Identify which cell holds the provided text, then report its (x, y) central coordinate. 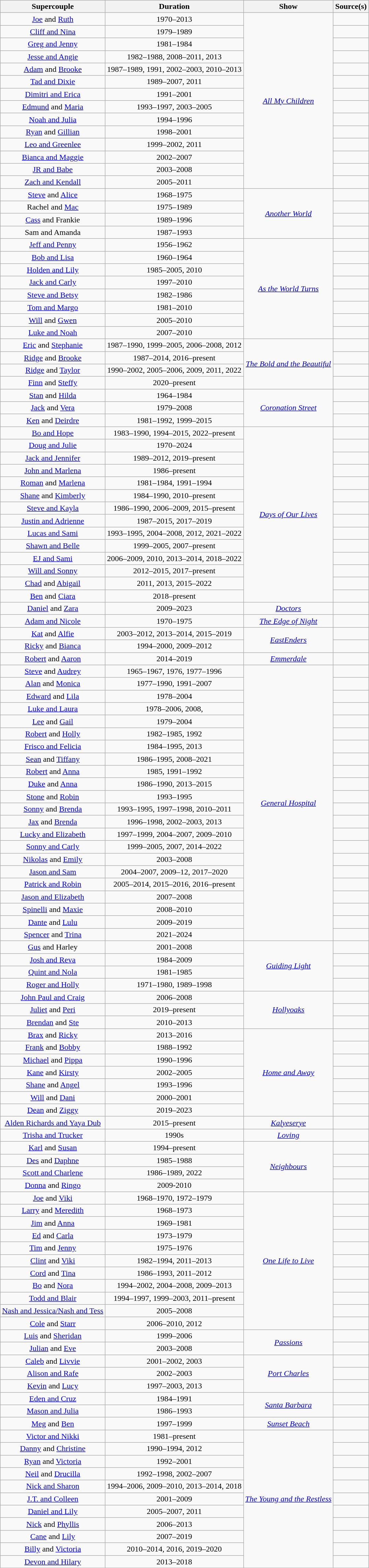
Danny and Christine (53, 1449)
Another World (288, 214)
1965–1967, 1976, 1977–1996 (174, 671)
Chad and Abigail (53, 584)
Jesse and Angie (53, 57)
1986–1993 (174, 1411)
2021–2024 (174, 934)
1975–1976 (174, 1248)
1988–1992 (174, 1047)
1981–1985 (174, 972)
Michael and Pippa (53, 1060)
Devon and Hilary (53, 1561)
Eden and Cruz (53, 1399)
Frank and Bobby (53, 1047)
Noah and Julia (53, 119)
Neil and Drucilla (53, 1474)
Coronation Street (288, 408)
Ben and Ciara (53, 596)
2020–present (174, 383)
Ed and Carla (53, 1236)
Joe and Ruth (53, 19)
2008–2010 (174, 909)
Roger and Holly (53, 985)
1982–1985, 1992 (174, 734)
1979–2004 (174, 721)
EastEnders (288, 640)
Duke and Anna (53, 784)
1984–1991 (174, 1399)
1994–2002, 2004–2008, 2009–2013 (174, 1286)
1987–1989, 1991, 2002–2003, 2010–2013 (174, 69)
1989–1996 (174, 220)
Greg and Jenny (53, 44)
1987–1990, 1999–2005, 2006–2008, 2012 (174, 345)
1987–2014, 2016–present (174, 357)
1997–1999 (174, 1424)
1994–2006, 2009–2010, 2013–2014, 2018 (174, 1486)
Dante and Lulu (53, 922)
Will and Sonny (53, 571)
Ridge and Brooke (53, 357)
Santa Barbara (288, 1405)
1986–present (174, 470)
Guiding Light (288, 966)
1970–2013 (174, 19)
1978–2004 (174, 696)
Tom and Margo (53, 307)
Will and Gwen (53, 320)
1998–2001 (174, 132)
1984–1990, 2010–present (174, 496)
Justin and Adrienne (53, 521)
2005–2011 (174, 182)
Mason and Julia (53, 1411)
1989–2012, 2019–present (174, 458)
Jim and Anna (53, 1223)
Spencer and Trina (53, 934)
One Life to Live (288, 1261)
1985–1988 (174, 1160)
Trisha and Trucker (53, 1135)
1968–1975 (174, 195)
Doctors (288, 609)
1997–2003, 2013 (174, 1386)
1991–2001 (174, 94)
Kevin and Lucy (53, 1386)
Todd and Blair (53, 1298)
Neighbours (288, 1166)
1986–1995, 2008–2021 (174, 759)
1985, 1991–1992 (174, 772)
1968–1970, 1972–1979 (174, 1198)
Jeff and Penny (53, 245)
Adam and Brooke (53, 69)
Port Charles (288, 1374)
Zach and Kendall (53, 182)
2015–present (174, 1123)
2002–2007 (174, 157)
2005–2010 (174, 320)
1984–2009 (174, 960)
Leo and Greenlee (53, 144)
1987–2015, 2017–2019 (174, 521)
Nash and Jessica/Nash and Tess (53, 1311)
1981–1984 (174, 44)
1960–1964 (174, 257)
Lucas and Sami (53, 533)
Jack and Vera (53, 408)
Jason and Sam (53, 872)
Scott and Charlene (53, 1173)
Ryan and Gillian (53, 132)
Lee and Gail (53, 721)
1979–2008 (174, 408)
Daniel and Zara (53, 609)
The Young and the Restless (288, 1499)
The Bold and the Beautiful (288, 364)
1983–1990, 1994–2015, 2022–present (174, 433)
Alden Richards and Yaya Dub (53, 1123)
Clint and Viki (53, 1261)
General Hospital (288, 803)
J.T. and Colleen (53, 1499)
1989–2007, 2011 (174, 82)
Ricky and Bianca (53, 646)
Duration (174, 7)
Alison and Rafe (53, 1374)
2007–2010 (174, 332)
1985–2005, 2010 (174, 270)
1994–2000, 2009–2012 (174, 646)
Bo and Hope (53, 433)
Emmerdale (288, 659)
Jack and Carly (53, 282)
Spinelli and Maxie (53, 909)
Cliff and Nina (53, 32)
EJ and Sami (53, 558)
Show (288, 7)
Bob and Lisa (53, 257)
Hollyoaks (288, 1010)
2018–present (174, 596)
2005–2014, 2015–2016, 2016–present (174, 884)
Finn and Steffy (53, 383)
1982–1986 (174, 295)
Steve and Audrey (53, 671)
Meg and Ben (53, 1424)
John and Marlena (53, 470)
2003–2012, 2013–2014, 2015–2019 (174, 634)
1990–2002, 2005–2006, 2009, 2011, 2022 (174, 370)
2006–2009, 2010, 2013–2014, 2018–2022 (174, 558)
2007–2008 (174, 897)
1956–1962 (174, 245)
Doug and Julie (53, 445)
1981–1984, 1991–1994 (174, 483)
Loving (288, 1135)
Nikolas and Emily (53, 859)
2001–2009 (174, 1499)
The Edge of Night (288, 621)
Ken and Deirdre (53, 420)
1987–1993 (174, 232)
1975–1989 (174, 207)
Ridge and Taylor (53, 370)
2002–2003 (174, 1374)
1964–1984 (174, 395)
1997–1999, 2004–2007, 2009–2010 (174, 834)
Victor and Nikki (53, 1436)
Caleb and Livvie (53, 1361)
Sunset Beach (288, 1424)
Ryan and Victoria (53, 1461)
Bo and Nora (53, 1286)
1970–1975 (174, 621)
2013–2018 (174, 1561)
1999–2005, 2007–present (174, 546)
Daniel and Lily (53, 1511)
1979–1989 (174, 32)
1997–2010 (174, 282)
Julian and Eve (53, 1348)
Cass and Frankie (53, 220)
Stone and Robin (53, 797)
2012–2015, 2017–present (174, 571)
Frisco and Felicia (53, 746)
Lucky and Elizabeth (53, 834)
Days of Our Lives (288, 515)
2011, 2013, 2015–2022 (174, 584)
Eric and Stephanie (53, 345)
Steve and Alice (53, 195)
Edmund and Maria (53, 107)
JR and Babe (53, 170)
2002–2005 (174, 1072)
Jack and Jennifer (53, 458)
Kane and Kirsty (53, 1072)
1992–2001 (174, 1461)
1970–2024 (174, 445)
Dean and Ziggy (53, 1110)
1994–1996 (174, 119)
2005–2008 (174, 1311)
Cole and Starr (53, 1323)
1994–1997, 1999–2003, 2011–present (174, 1298)
1993–1996 (174, 1085)
Sonny and Brenda (53, 809)
1986–1990, 2013–2015 (174, 784)
1994–present (174, 1148)
Juliet and Peri (53, 1010)
1982–1994, 2011–2013 (174, 1261)
Donna and Ringo (53, 1185)
Sean and Tiffany (53, 759)
1968–1973 (174, 1211)
Shane and Angel (53, 1085)
Patrick and Robin (53, 884)
Billy and Victoria (53, 1549)
Quint and Nola (53, 972)
1969–1981 (174, 1223)
2006–2013 (174, 1524)
Passions (288, 1342)
Shawn and Belle (53, 546)
Edward and Lila (53, 696)
Kalyeserye (288, 1123)
1978–2006, 2008, (174, 709)
Sam and Amanda (53, 232)
Nick and Sharon (53, 1486)
Cane and Lily (53, 1536)
1982–1988, 2008–2011, 2013 (174, 57)
1984–1995, 2013 (174, 746)
1971–1980, 1989–1998 (174, 985)
1986–1993, 2011–2012 (174, 1273)
Luke and Laura (53, 709)
1993–1997, 2003–2005 (174, 107)
2013–2016 (174, 1035)
Robert and Aaron (53, 659)
2006–2010, 2012 (174, 1323)
Josh and Reva (53, 960)
2019–2023 (174, 1110)
1990–1996 (174, 1060)
Brendan and Ste (53, 1022)
Stan and Hilda (53, 395)
1981–1992, 1999–2015 (174, 420)
1981–2010 (174, 307)
2006–2008 (174, 997)
Adam and Nicole (53, 621)
Robert and Holly (53, 734)
Roman and Marlena (53, 483)
2007–2019 (174, 1536)
Jason and Elizabeth (53, 897)
Rachel and Mac (53, 207)
1986–1990, 2006–2009, 2015–present (174, 508)
Luis and Sheridan (53, 1336)
1990s (174, 1135)
1986–1989, 2022 (174, 1173)
John Paul and Craig (53, 997)
Sonny and Carly (53, 847)
Luke and Noah (53, 332)
Home and Away (288, 1072)
1999–2006 (174, 1336)
1993–1995, 1997–1998, 2010–2011 (174, 809)
2009–2023 (174, 609)
Holden and Lily (53, 270)
1973–1979 (174, 1236)
2000–2001 (174, 1098)
2010–2014, 2016, 2019–2020 (174, 1549)
Nick and Phyllis (53, 1524)
Karl and Susan (53, 1148)
1992–1998, 2002–2007 (174, 1474)
1993–1995 (174, 797)
All My Children (288, 101)
2005–2007, 2011 (174, 1511)
Joe and Viki (53, 1198)
Steve and Kayla (53, 508)
Steve and Betsy (53, 295)
2009-2010 (174, 1185)
Larry and Meredith (53, 1211)
Will and Dani (53, 1098)
1977–1990, 1991–2007 (174, 684)
Source(s) (351, 7)
Cord and Tina (53, 1273)
Gus and Harley (53, 947)
2010–2013 (174, 1022)
1999–2005, 2007, 2014–2022 (174, 847)
Supercouple (53, 7)
1993–1995, 2004–2008, 2012, 2021–2022 (174, 533)
Robert and Anna (53, 772)
2014–2019 (174, 659)
Kat and Alfie (53, 634)
2001–2002, 2003 (174, 1361)
Alan and Monica (53, 684)
1999–2002, 2011 (174, 144)
Jax and Brenda (53, 822)
2019–present (174, 1010)
Tim and Jenny (53, 1248)
Bianca and Maggie (53, 157)
Shane and Kimberly (53, 496)
Brax and Ricky (53, 1035)
Des and Daphne (53, 1160)
As the World Turns (288, 289)
1990–1994, 2012 (174, 1449)
1996–1998, 2002–2003, 2013 (174, 822)
2001–2008 (174, 947)
2004–2007, 2009–12, 2017–2020 (174, 872)
Dimitri and Erica (53, 94)
2009–2019 (174, 922)
Tad and Dixie (53, 82)
1981–present (174, 1436)
